Output the [X, Y] coordinate of the center of the cell containing the given text.  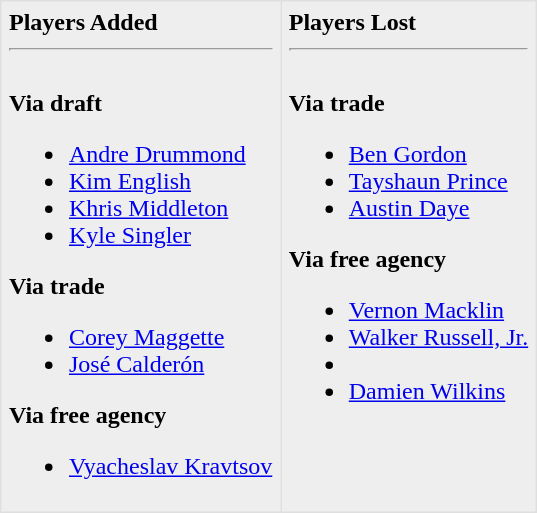
Players Added Via draftAndre DrummondKim EnglishKhris MiddletonKyle SinglerVia tradeCorey MaggetteJosé CalderónVia free agencyVyacheslav Kravtsov [141, 257]
Players Lost Via tradeBen GordonTayshaun PrinceAustin DayeVia free agencyVernon MacklinWalker Russell, Jr.Damien Wilkins [409, 257]
